Determine the (x, y) coordinate at the center of the cell enclosing the given text.  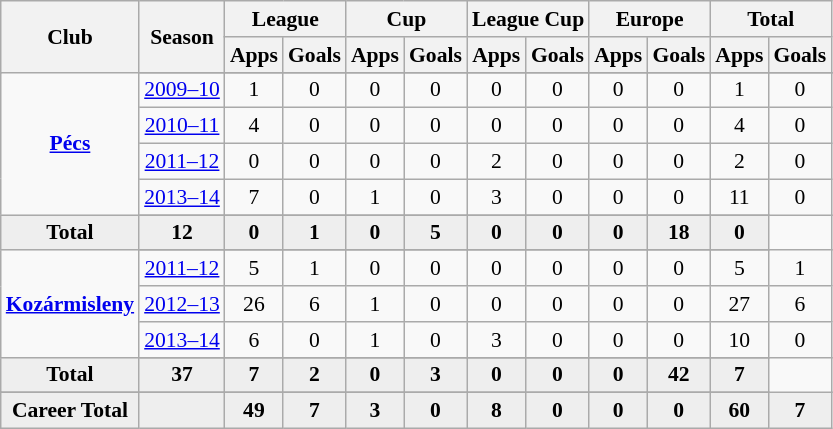
12 (182, 233)
60 (739, 411)
2009–10 (182, 90)
42 (678, 375)
Season (182, 36)
2012–13 (182, 304)
27 (739, 304)
37 (182, 375)
8 (496, 411)
League Cup (528, 19)
26 (254, 304)
Club (70, 36)
Pécs (70, 143)
49 (254, 411)
18 (678, 233)
Kozármisleny (70, 304)
League (286, 19)
Career Total (70, 411)
Europe (650, 19)
11 (739, 197)
2010–11 (182, 126)
10 (739, 340)
Cup (406, 19)
